Capture the cell that displays the provided text and extract its (X, Y) central coordinate. 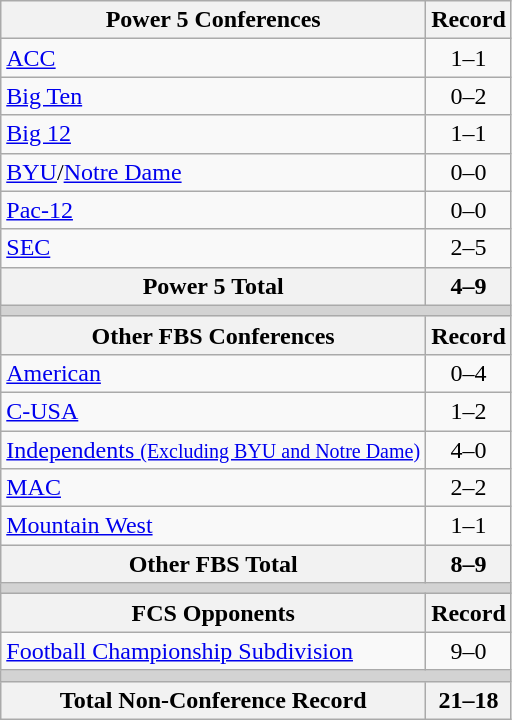
8–9 (469, 564)
MAC (214, 488)
FCS Opponents (214, 613)
21–18 (469, 700)
Mountain West (214, 526)
Other FBS Conferences (214, 335)
Independents (Excluding BYU and Notre Dame) (214, 449)
Power 5 Conferences (214, 20)
4–9 (469, 286)
ACC (214, 58)
BYU/Notre Dame (214, 172)
Football Championship Subdivision (214, 651)
Total Non-Conference Record (214, 700)
1–2 (469, 411)
0–2 (469, 96)
American (214, 373)
Big 12 (214, 134)
2–2 (469, 488)
2–5 (469, 248)
SEC (214, 248)
Other FBS Total (214, 564)
Pac-12 (214, 210)
9–0 (469, 651)
C-USA (214, 411)
Big Ten (214, 96)
Power 5 Total (214, 286)
4–0 (469, 449)
0–4 (469, 373)
